Search for the cell housing the specified text and yield its (X, Y) center coordinate. 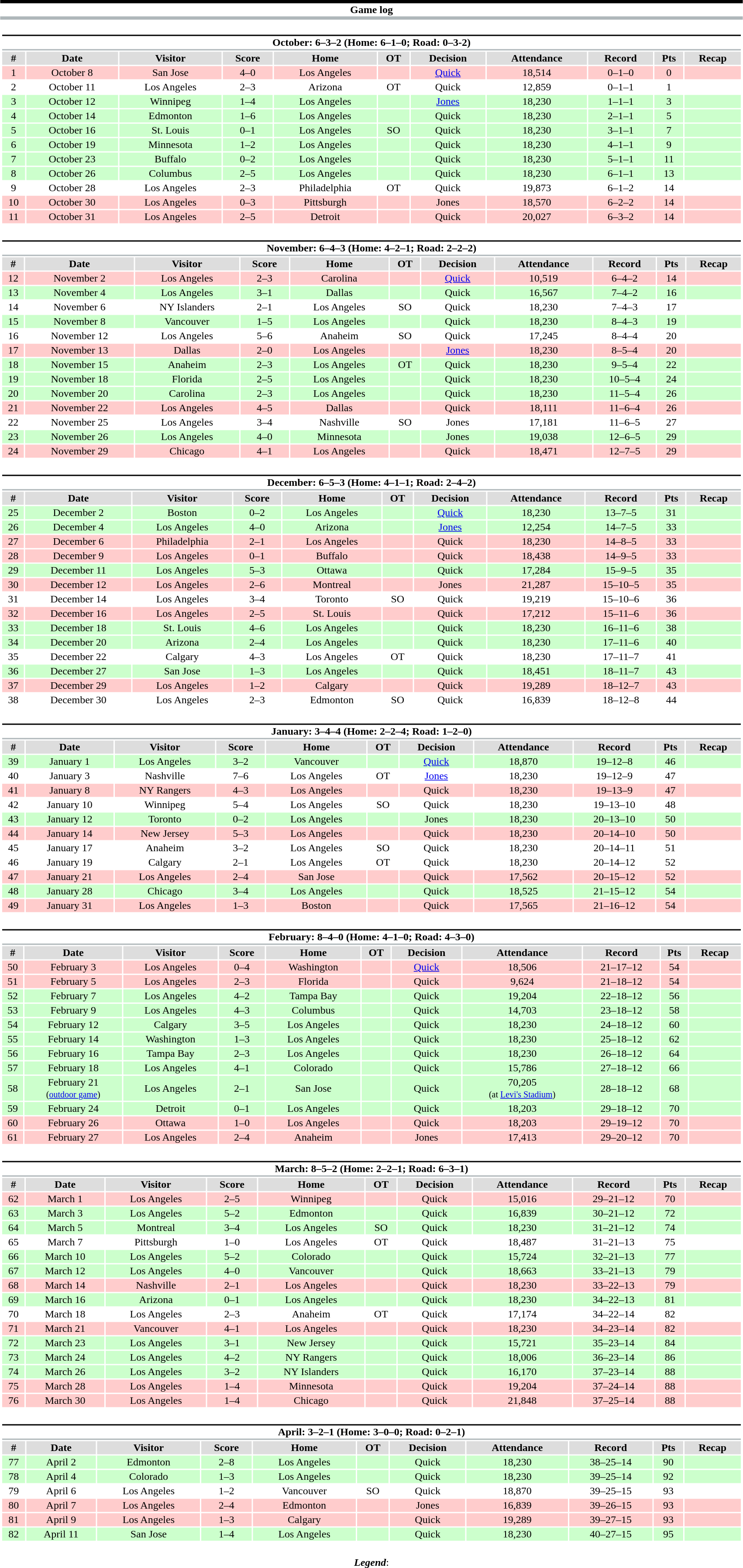
67 (13, 1271)
12 (13, 278)
0 (669, 73)
36–23–14 (613, 1357)
November 6 (79, 307)
January 14 (70, 833)
20–15–12 (615, 877)
March 10 (65, 1257)
November 29 (79, 451)
21–17–12 (622, 967)
January 21 (70, 877)
18,438 (536, 556)
7–6 (241, 776)
October 11 (72, 87)
December 11 (79, 571)
March 5 (65, 1228)
6–4–2 (624, 278)
76 (13, 1401)
April 9 (61, 1520)
21 (13, 408)
65 (13, 1242)
February: 8–4–0 (Home: 4–1–0; Road: 4–3–0) (371, 937)
17–11–6 (621, 642)
February 16 (73, 1053)
15–10–6 (621, 599)
16,567 (543, 293)
78 (14, 1477)
15,721 (522, 1343)
12–6–5 (624, 437)
2 (14, 87)
18–12–8 (621, 700)
33–21–13 (613, 1271)
95 (668, 1534)
March 1 (65, 1199)
86 (670, 1357)
October 8 (72, 73)
March 18 (65, 1314)
17,245 (543, 336)
21–15–12 (615, 891)
2–8 (226, 1462)
18,111 (543, 408)
19–12–8 (615, 762)
6–3–2 (621, 217)
December 16 (79, 613)
5–6 (265, 336)
October 12 (72, 102)
71 (13, 1328)
29–20–12 (622, 1137)
14–7–5 (621, 527)
March 24 (65, 1357)
22–18–12 (622, 996)
November 8 (79, 322)
19–13–9 (615, 791)
March 16 (65, 1300)
12,254 (536, 527)
November 26 (79, 437)
February 27 (73, 1137)
April 11 (61, 1534)
December: 6–5–3 (Home: 4–1–1; Road: 2–4–2) (371, 483)
January 31 (70, 906)
20,027 (537, 217)
October: 6–3–2 (Home: 6–1–0; Road: 0–3-2) (371, 43)
February 14 (73, 1039)
March: 8–5–2 (Home: 2–2–1; Road: 6–3–1) (371, 1169)
35–23–14 (613, 1343)
0–4 (242, 967)
26–18–12 (622, 1053)
March 28 (65, 1386)
1–6 (248, 116)
13–7–5 (621, 513)
November 4 (79, 293)
29–19–12 (622, 1123)
4–1–1 (621, 144)
17,212 (536, 613)
19–12–9 (615, 776)
October 26 (72, 173)
30–21–12 (613, 1213)
28 (13, 556)
December 6 (79, 542)
11–6–5 (624, 422)
23–18–12 (622, 1011)
59 (13, 1108)
7–4–2 (624, 293)
October 16 (72, 131)
17,284 (536, 571)
2–1–1 (621, 116)
18,006 (522, 1357)
March 21 (65, 1328)
December 27 (79, 671)
December 2 (79, 513)
3–5 (242, 1025)
February 3 (73, 967)
4–6 (257, 628)
April 6 (61, 1491)
24–18–12 (622, 1025)
February 26 (73, 1123)
21–16–12 (615, 906)
11–6–4 (624, 408)
December 14 (79, 599)
20–14–10 (615, 833)
10–5–4 (624, 379)
19,219 (536, 599)
20–13–10 (615, 819)
4 (14, 116)
October 30 (72, 202)
40–27–15 (611, 1534)
0–3 (248, 202)
32 (13, 613)
63 (13, 1213)
18,663 (522, 1271)
17,174 (522, 1314)
December 18 (79, 628)
19,873 (537, 188)
November 2 (79, 278)
21–18–12 (622, 982)
38–25–14 (611, 1462)
2–6 (257, 585)
January 8 (70, 791)
0–1–0 (621, 73)
31–21–13 (613, 1242)
18 (13, 364)
37–25–14 (613, 1401)
11–5–4 (624, 393)
80 (14, 1506)
15,786 (522, 1068)
February 5 (73, 982)
55 (13, 1039)
17,413 (522, 1137)
21,287 (536, 585)
14–9–5 (621, 556)
18,525 (523, 891)
December 9 (79, 556)
6–1–1 (621, 173)
28–18–12 (622, 1088)
20–14–11 (615, 848)
34–23–14 (613, 1328)
March 7 (65, 1242)
April 7 (61, 1506)
32–21–13 (613, 1257)
17,181 (543, 422)
61 (13, 1137)
18,570 (537, 202)
January: 3–4–4 (Home: 2–2–4; Road: 1–2–0) (371, 732)
March 3 (65, 1213)
18,514 (537, 73)
October 23 (72, 159)
84 (670, 1343)
25–18–12 (622, 1039)
February 24 (73, 1108)
20–14–12 (615, 862)
53 (13, 1011)
2–0 (265, 351)
1–1–1 (621, 102)
31–21–12 (613, 1228)
90 (668, 1462)
15 (13, 322)
February 18 (73, 1068)
6–2–2 (621, 202)
March 23 (65, 1343)
92 (668, 1477)
March 26 (65, 1372)
15–9–5 (621, 571)
February 7 (73, 996)
21,848 (522, 1401)
October 28 (72, 188)
November 20 (79, 393)
November 18 (79, 379)
49 (13, 906)
73 (13, 1357)
17,565 (523, 906)
18,471 (543, 451)
December 4 (79, 527)
23 (13, 437)
November: 6–4–3 (Home: 4–2–1; Road: 2–2–2) (371, 248)
9–5–4 (624, 364)
34 (13, 642)
8–5–4 (624, 351)
October 19 (72, 144)
39–25–14 (611, 1477)
18–12–7 (621, 686)
17,562 (523, 877)
March 30 (65, 1401)
9,624 (522, 982)
12–7–5 (624, 451)
12,859 (537, 87)
January 10 (70, 805)
30 (13, 585)
1–5 (265, 322)
45 (13, 848)
October 14 (72, 116)
39–25–15 (611, 1491)
November 22 (79, 408)
February 9 (73, 1011)
19–13–10 (615, 805)
27–18–12 (622, 1068)
18–11–7 (621, 671)
18,487 (522, 1242)
39–26–15 (611, 1506)
December 29 (79, 686)
15,724 (522, 1257)
37–24–14 (613, 1386)
April 2 (61, 1462)
10,519 (543, 278)
19,038 (543, 437)
January 19 (70, 862)
February 12 (73, 1025)
18,451 (536, 671)
March 12 (65, 1271)
November 15 (79, 364)
37–23–14 (613, 1372)
16–11–6 (621, 628)
16,170 (522, 1372)
February 21(outdoor game) (73, 1088)
December 22 (79, 657)
6–1–2 (621, 188)
December 12 (79, 585)
3–1–1 (621, 131)
December 20 (79, 642)
34–22–13 (613, 1300)
15–10–5 (621, 585)
7–4–3 (624, 307)
69 (13, 1300)
37 (13, 686)
39 (13, 762)
January 3 (70, 776)
April: 3–2–1 (Home: 3–0–0; Road: 0–2–1) (371, 1432)
29–21–12 (613, 1199)
January 1 (70, 762)
39–27–15 (611, 1520)
25 (13, 513)
November 12 (79, 336)
15–11–6 (621, 613)
Game log (371, 10)
4–5 (265, 408)
8 (14, 173)
January 12 (70, 819)
December 30 (79, 700)
42 (13, 805)
5–4 (241, 805)
29–18–12 (622, 1108)
January 28 (70, 891)
10 (14, 202)
8–4–3 (624, 322)
April 4 (61, 1477)
33–22–13 (613, 1286)
8–4–4 (624, 336)
5–1–1 (621, 159)
18,506 (522, 967)
34–22–14 (613, 1314)
6 (14, 144)
57 (13, 1068)
15,016 (522, 1199)
January 17 (70, 848)
March 14 (65, 1286)
14–8–5 (621, 542)
November 25 (79, 422)
17–11–7 (621, 657)
November 13 (79, 351)
14,703 (522, 1011)
October 31 (72, 217)
70,205(at Levi's Stadium) (522, 1088)
0–1–1 (621, 87)
